For the text-containing cell, return its midpoint in (x, y) coordinate format. 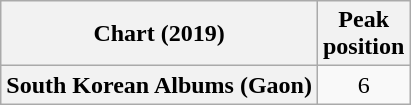
6 (363, 85)
Chart (2019) (160, 34)
South Korean Albums (Gaon) (160, 85)
Peakposition (363, 34)
